Detect which cell encompasses the target text, then output its (X, Y) center coordinate. 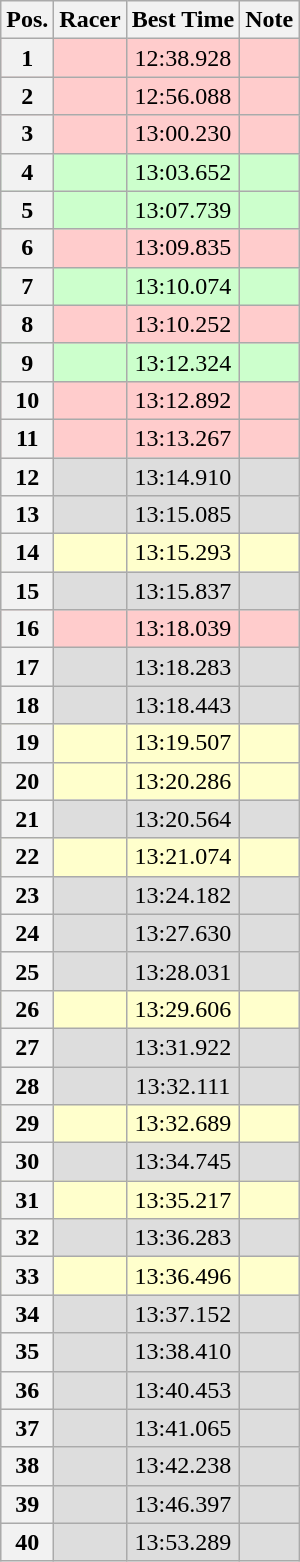
37 (28, 1428)
40 (28, 1542)
8 (28, 324)
6 (28, 248)
5 (28, 210)
13:13.267 (183, 438)
13:32.111 (183, 1085)
Pos. (28, 20)
Best Time (183, 20)
13:20.286 (183, 781)
14 (28, 553)
9 (28, 362)
18 (28, 705)
13:12.892 (183, 400)
13:19.507 (183, 743)
39 (28, 1504)
13:53.289 (183, 1542)
19 (28, 743)
13:03.652 (183, 172)
13:10.252 (183, 324)
7 (28, 286)
13:41.065 (183, 1428)
27 (28, 1047)
22 (28, 857)
35 (28, 1352)
13:29.606 (183, 1009)
23 (28, 895)
13:10.074 (183, 286)
38 (28, 1466)
3 (28, 134)
13:15.085 (183, 515)
20 (28, 781)
10 (28, 400)
13:40.453 (183, 1390)
13 (28, 515)
13:38.410 (183, 1352)
13:24.182 (183, 895)
36 (28, 1390)
2 (28, 96)
17 (28, 667)
13:27.630 (183, 933)
11 (28, 438)
29 (28, 1124)
13:18.039 (183, 629)
28 (28, 1085)
13:20.564 (183, 819)
26 (28, 1009)
13:12.324 (183, 362)
13:07.739 (183, 210)
16 (28, 629)
13:15.293 (183, 553)
24 (28, 933)
13:18.443 (183, 705)
30 (28, 1162)
1 (28, 58)
13:18.283 (183, 667)
Racer (90, 20)
21 (28, 819)
13:14.910 (183, 477)
13:31.922 (183, 1047)
13:35.217 (183, 1200)
Note (270, 20)
13:21.074 (183, 857)
31 (28, 1200)
13:36.496 (183, 1276)
12 (28, 477)
13:34.745 (183, 1162)
13:09.835 (183, 248)
32 (28, 1238)
25 (28, 971)
13:28.031 (183, 971)
4 (28, 172)
12:56.088 (183, 96)
12:38.928 (183, 58)
15 (28, 591)
13:37.152 (183, 1314)
13:32.689 (183, 1124)
13:36.283 (183, 1238)
34 (28, 1314)
33 (28, 1276)
13:15.837 (183, 591)
13:46.397 (183, 1504)
13:00.230 (183, 134)
13:42.238 (183, 1466)
